Search for the cell housing the specified text and yield its (x, y) center coordinate. 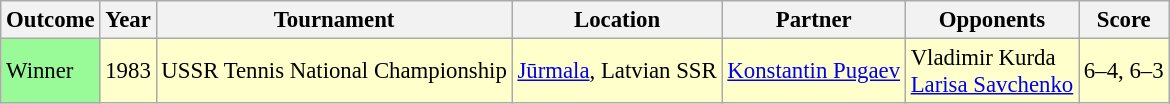
Jūrmala, Latvian SSR (617, 72)
Konstantin Pugaev (814, 72)
Outcome (50, 20)
Location (617, 20)
Vladimir Kurda Larisa Savchenko (992, 72)
Opponents (992, 20)
Score (1124, 20)
Partner (814, 20)
Winner (50, 72)
1983 (128, 72)
USSR Tennis National Championship (334, 72)
Tournament (334, 20)
Year (128, 20)
6–4, 6–3 (1124, 72)
